Search for the cell housing the specified text and yield its (X, Y) center coordinate. 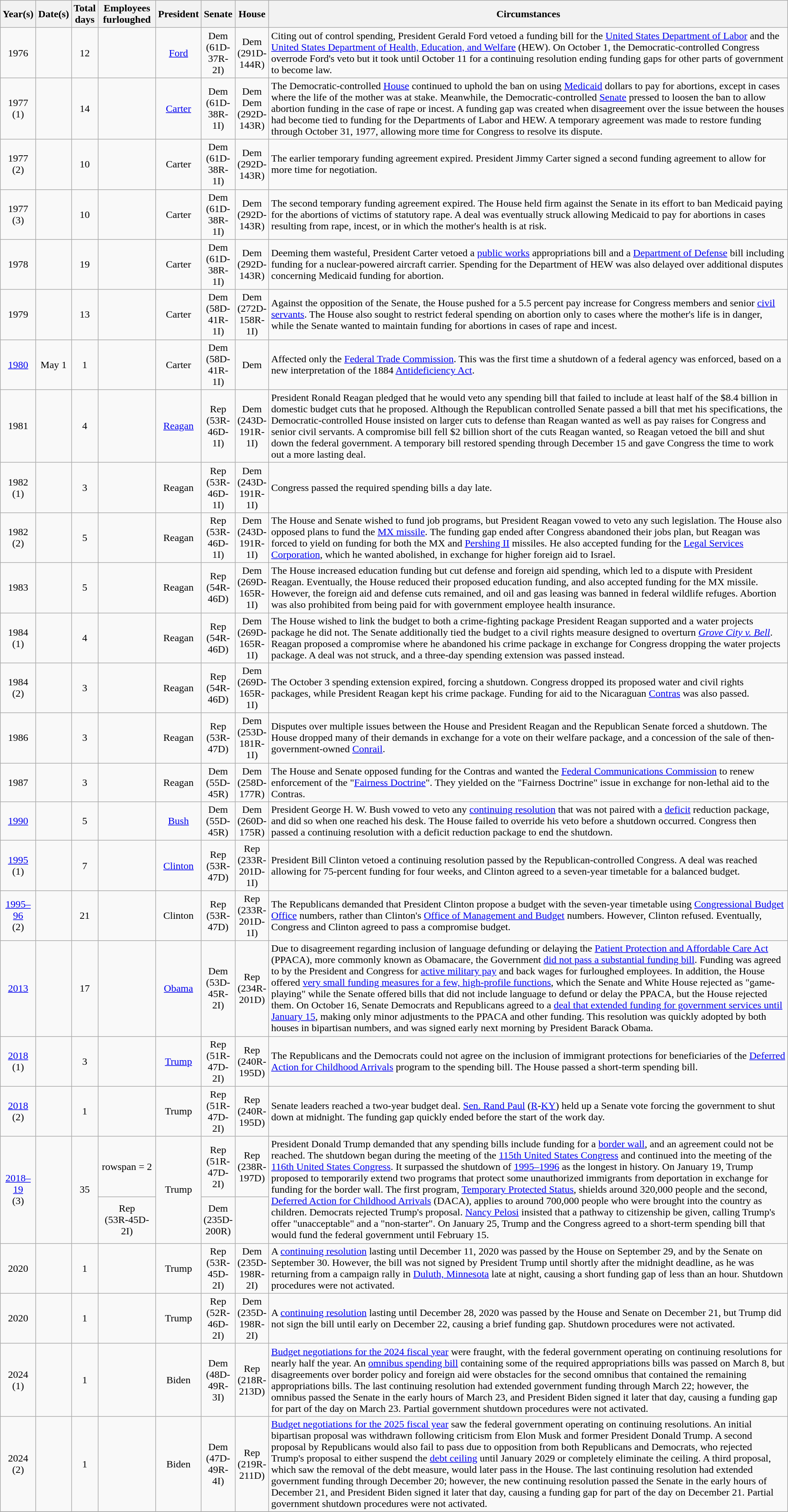
1977 (1) (18, 109)
Dem (235D-200R) (218, 1220)
Dem (58D-41R-1I) (218, 364)
1990 (18, 821)
Bush (178, 821)
Employees furloughed (127, 14)
The earlier temporary funding agreement expired. President Jimmy Carter signed a second funding agreement to allow for more time for negotiation. (529, 164)
Date(s) (53, 14)
2024 (1) (18, 1380)
Dem (272D-158R-1I) (252, 315)
Year(s) (18, 14)
Dem (48D-49R-3I) (218, 1380)
1995 (1) (18, 866)
1984 (1) (18, 638)
Rep (218R-213D) (252, 1380)
Rep (219R-211D) (252, 1464)
13 (85, 315)
Rep (53R-45D-2I) (218, 1268)
1977 (2) (18, 164)
1983 (18, 587)
Congress passed the required spending bills a day late. (529, 487)
Dem(61D-37R-2I) (218, 53)
Dem Dem (292D-143R) (252, 109)
2018–19 (3) (18, 1190)
2013 (18, 989)
1984 (2) (18, 688)
35 (85, 1190)
Rep(53R-45D-2I) (127, 1220)
1986 (18, 738)
1978 (18, 264)
2018 (2) (18, 1111)
12 (85, 53)
1987 (18, 783)
1995–96 (2) (18, 915)
Circumstances (529, 14)
Dem (258D-177R) (252, 783)
Rep (234R-201D) (252, 989)
1982 (1) (18, 487)
1982 (2) (18, 538)
Dem (252, 364)
rowspan = 2 (127, 1166)
May 1 (53, 364)
1976 (18, 53)
1977 (3) (18, 215)
President (178, 14)
19 (85, 264)
Rep (238R-197D) (252, 1166)
Rep (52R-46D-2I) (218, 1318)
Dem(58D-41R-1I) (218, 315)
1980 (18, 364)
Senate (218, 14)
17 (85, 989)
Dem(53D-45R-2I) (218, 989)
House (252, 14)
Dem (291D-144R) (252, 53)
Obama (178, 989)
2018 (1) (18, 1061)
Dem (253D-181R-1I) (252, 738)
1981 (18, 426)
Ford (178, 53)
21 (85, 915)
Dem (47D-49R-4I) (218, 1464)
7 (85, 866)
2024 (2) (18, 1464)
1979 (18, 315)
Dem (260D-175R) (252, 821)
14 (85, 109)
Total days (85, 14)
